Pinpoint the cell where the given text exists, returning its (x, y) midpoint coordinate. 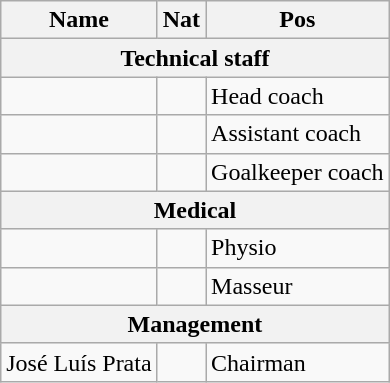
Chairman (298, 362)
Goalkeeper coach (298, 172)
Masseur (298, 286)
Physio (298, 248)
Name (79, 20)
Medical (195, 210)
José Luís Prata (79, 362)
Pos (298, 20)
Assistant coach (298, 134)
Nat (181, 20)
Management (195, 324)
Technical staff (195, 58)
Head coach (298, 96)
